Search for the cell housing the specified text and yield its (x, y) center coordinate. 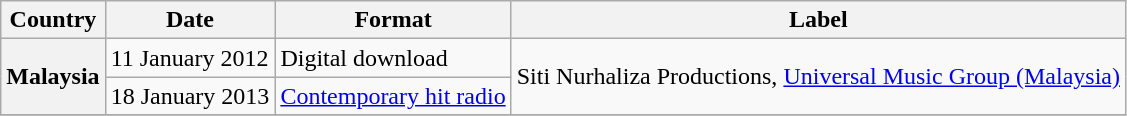
11 January 2012 (190, 58)
Contemporary hit radio (393, 96)
Digital download (393, 58)
18 January 2013 (190, 96)
Label (818, 20)
Siti Nurhaliza Productions, Universal Music Group (Malaysia) (818, 77)
Format (393, 20)
Date (190, 20)
Malaysia (53, 77)
Country (53, 20)
